Capture the cell that displays the provided text and extract its [x, y] central coordinate. 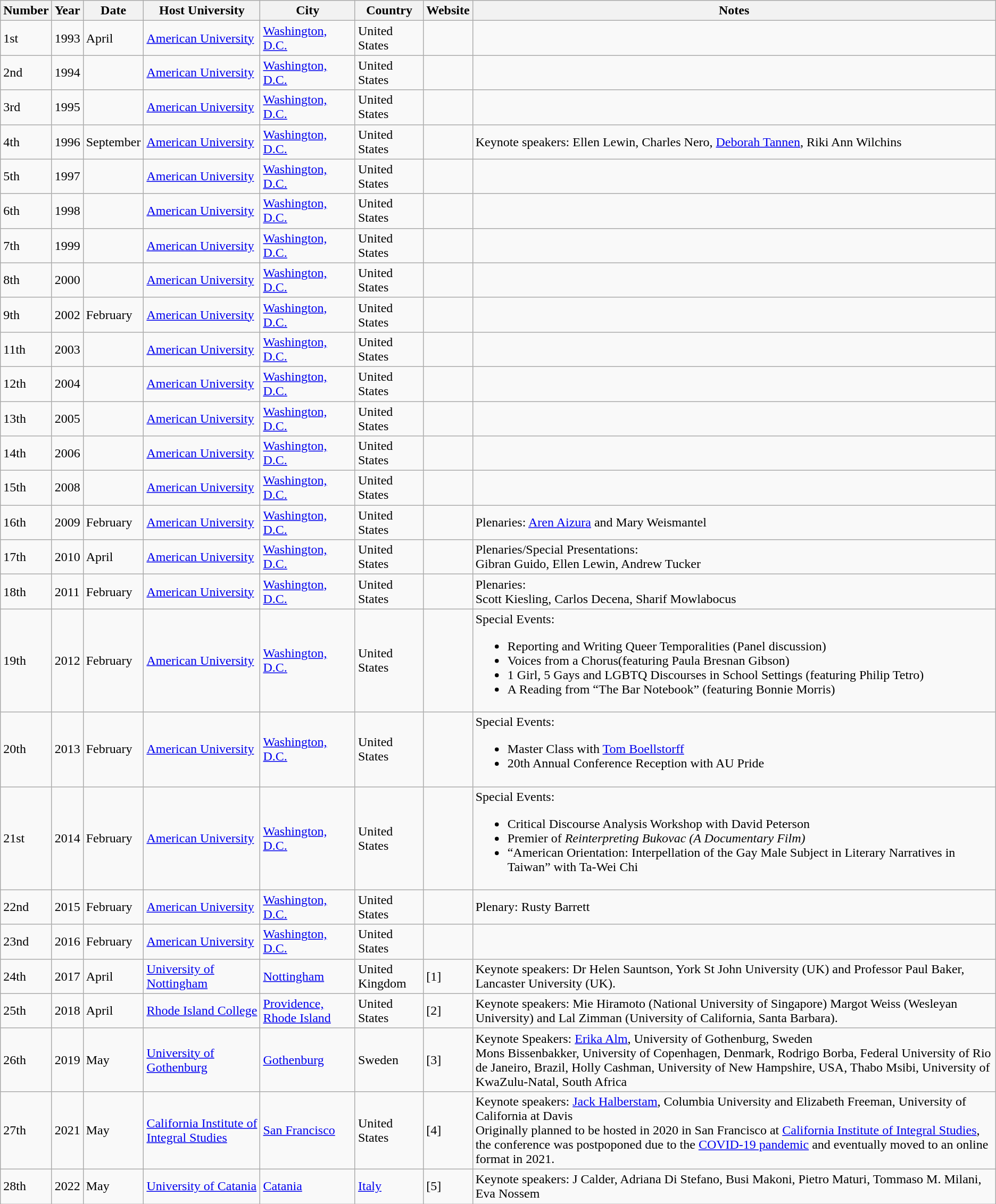
University of Nottingham [202, 976]
[1] [448, 976]
Keynote speakers: Ellen Lewin, Charles Nero, Deborah Tannen, Riki Ann Wilchins [734, 141]
23nd [26, 941]
7th [26, 246]
13th [26, 418]
Notes [734, 11]
2017 [67, 976]
2018 [67, 1010]
20th [26, 749]
15th [26, 488]
8th [26, 280]
Catania [308, 1186]
17th [26, 557]
2012 [67, 660]
Nottingham [308, 976]
26th [26, 1059]
27th [26, 1130]
2011 [67, 591]
Country [389, 11]
Keynote speakers: Dr Helen Sauntson, York St John University (UK) and Professor Paul Baker, Lancaster University (UK). [734, 976]
1994 [67, 72]
1997 [67, 177]
2008 [67, 488]
2014 [67, 838]
2nd [26, 72]
San Francisco [308, 1130]
19th [26, 660]
Providence, Rhode Island [308, 1010]
[4] [448, 1130]
2016 [67, 941]
3rd [26, 107]
2013 [67, 749]
Gothenburg [308, 1059]
12th [26, 384]
Plenary: Rusty Barrett [734, 907]
2010 [67, 557]
1993 [67, 38]
Rhode Island College [202, 1010]
22nd [26, 907]
11th [26, 349]
4th [26, 141]
1999 [67, 246]
2004 [67, 384]
16th [26, 522]
9th [26, 315]
2022 [67, 1186]
2005 [67, 418]
California Institute of Integral Studies [202, 1130]
1st [26, 38]
5th [26, 177]
Plenaries:Scott Kiesling, Carlos Decena, Sharif Mowlabocus [734, 591]
24th [26, 976]
2000 [67, 280]
28th [26, 1186]
United Kingdom [389, 976]
2009 [67, 522]
Year [67, 11]
Host University [202, 11]
6th [26, 211]
1998 [67, 211]
2002 [67, 315]
[2] [448, 1010]
1996 [67, 141]
Keynote speakers: J Calder, Adriana Di Stefano, Busi Makoni, Pietro Maturi, Tommaso M. Milani, Eva Nossem [734, 1186]
2019 [67, 1059]
University of Catania [202, 1186]
2015 [67, 907]
September [113, 141]
Sweden [389, 1059]
Italy [389, 1186]
Date [113, 11]
[5] [448, 1186]
City [308, 11]
2006 [67, 453]
14th [26, 453]
University of Gothenburg [202, 1059]
Website [448, 11]
Plenaries: Aren Aizura and Mary Weismantel [734, 522]
21st [26, 838]
[3] [448, 1059]
18th [26, 591]
Special Events:Master Class with Tom Boellstorff20th Annual Conference Reception with AU Pride [734, 749]
Plenaries/Special Presentations:Gibran Guido, Ellen Lewin, Andrew Tucker [734, 557]
Number [26, 11]
2003 [67, 349]
2021 [67, 1130]
25th [26, 1010]
1995 [67, 107]
